For the text-containing cell, return its midpoint in (X, Y) coordinate format. 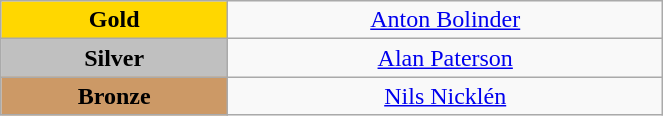
Alan Paterson (446, 58)
Silver (114, 58)
Anton Bolinder (446, 20)
Gold (114, 20)
Bronze (114, 96)
Nils Nicklén (446, 96)
